Determine the (X, Y) coordinate at the center of the cell enclosing the given text.  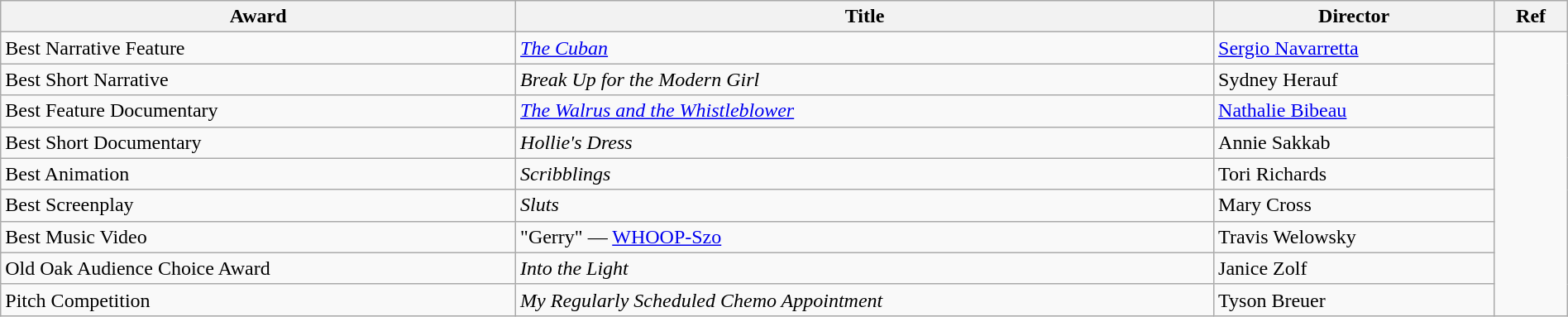
Title (865, 17)
Break Up for the Modern Girl (865, 79)
Nathalie Bibeau (1355, 111)
Old Oak Audience Choice Award (258, 268)
Janice Zolf (1355, 268)
Sergio Navarretta (1355, 48)
Hollie's Dress (865, 142)
Best Short Narrative (258, 79)
Scribblings (865, 174)
Director (1355, 17)
The Walrus and the Whistleblower (865, 111)
Best Music Video (258, 237)
Tori Richards (1355, 174)
Travis Welowsky (1355, 237)
Tyson Breuer (1355, 300)
Sydney Herauf (1355, 79)
Best Screenplay (258, 205)
Pitch Competition (258, 300)
Best Feature Documentary (258, 111)
Best Short Documentary (258, 142)
Award (258, 17)
Into the Light (865, 268)
Best Narrative Feature (258, 48)
"Gerry" — WHOOP-Szo (865, 237)
Annie Sakkab (1355, 142)
Mary Cross (1355, 205)
The Cuban (865, 48)
Best Animation (258, 174)
My Regularly Scheduled Chemo Appointment (865, 300)
Sluts (865, 205)
Ref (1531, 17)
